Detect which cell encompasses the target text, then output its (x, y) center coordinate. 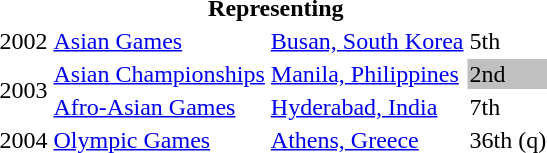
Asian Games (159, 41)
Afro-Asian Games (159, 107)
Hyderabad, India (367, 107)
Asian Championships (159, 74)
Busan, South Korea (367, 41)
Manila, Philippines (367, 74)
